Detect which cell encompasses the target text, then output its (x, y) center coordinate. 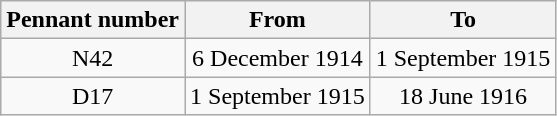
From (277, 20)
Pennant number (93, 20)
To (463, 20)
6 December 1914 (277, 58)
18 June 1916 (463, 96)
D17 (93, 96)
N42 (93, 58)
